Capture the cell that displays the provided text and extract its (X, Y) central coordinate. 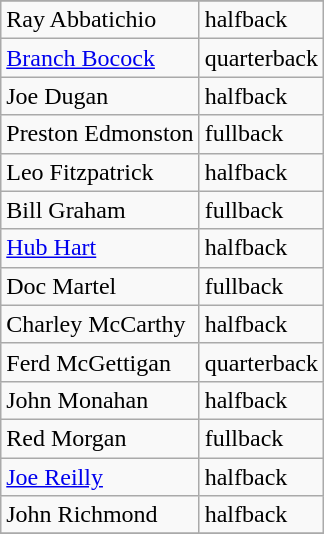
Branch Bocock (100, 58)
Ray Abbatichio (100, 20)
John Monahan (100, 400)
Preston Edmonston (100, 134)
Bill Graham (100, 210)
Charley McCarthy (100, 324)
Red Morgan (100, 438)
Joe Reilly (100, 477)
John Richmond (100, 515)
Leo Fitzpatrick (100, 172)
Joe Dugan (100, 96)
Ferd McGettigan (100, 362)
Doc Martel (100, 286)
Hub Hart (100, 248)
